Return the (X, Y) coordinate for the center point of the cell that contains the specified text.  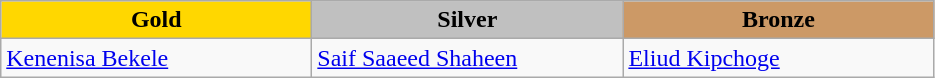
Bronze (778, 20)
Kenenisa Bekele (156, 58)
Eliud Kipchoge (778, 58)
Gold (156, 20)
Silver (468, 20)
Saif Saaeed Shaheen (468, 58)
